Capture the cell that displays the provided text and extract its (x, y) central coordinate. 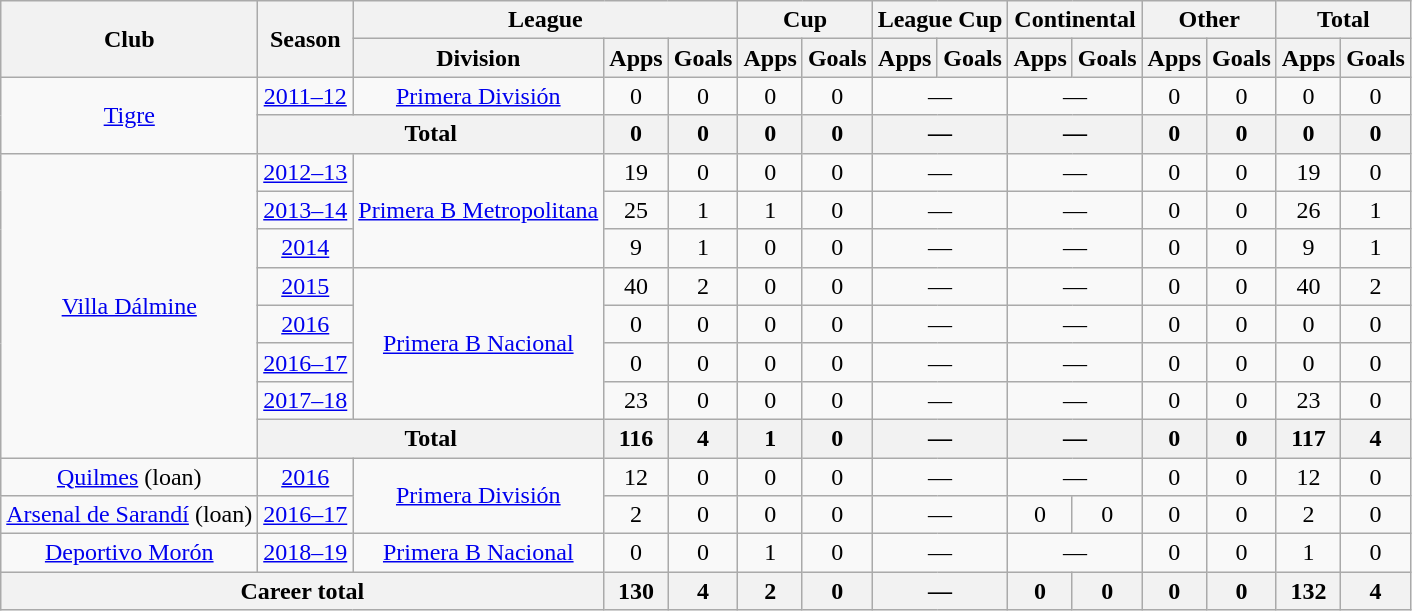
25 (636, 210)
117 (1308, 438)
2018–19 (306, 553)
2013–14 (306, 210)
League Cup (940, 20)
Primera B Metropolitana (478, 210)
2011–12 (306, 96)
League (546, 20)
2017–18 (306, 400)
2012–13 (306, 172)
Continental (1075, 20)
Quilmes (loan) (130, 477)
2014 (306, 248)
Division (478, 58)
130 (636, 591)
Season (306, 39)
Cup (805, 20)
Tigre (130, 115)
2015 (306, 286)
Deportivo Morón (130, 553)
Villa Dálmine (130, 305)
116 (636, 438)
Arsenal de Sarandí (loan) (130, 515)
Other (1209, 20)
Career total (302, 591)
132 (1308, 591)
Club (130, 39)
26 (1308, 210)
